Search for the cell housing the specified text and yield its [X, Y] center coordinate. 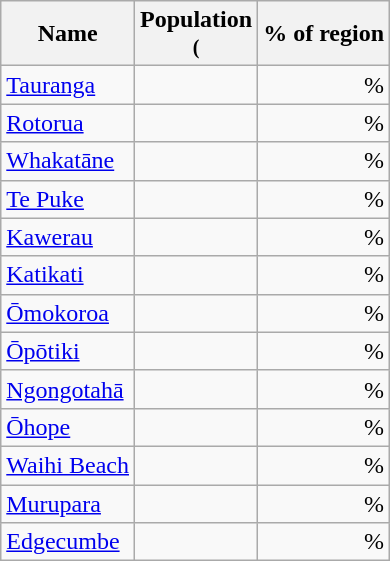
Tauranga [68, 85]
Population( [196, 34]
Te Puke [68, 199]
Ngongotahā [68, 389]
% of region [324, 34]
Name [68, 34]
Murupara [68, 503]
Waihi Beach [68, 465]
Whakatāne [68, 161]
Ōmokoroa [68, 313]
Ōpōtiki [68, 351]
Rotorua [68, 123]
Katikati [68, 275]
Edgecumbe [68, 542]
Kawerau [68, 237]
Ōhope [68, 427]
